From the cell containing the given text, extract its center point as [X, Y] coordinate. 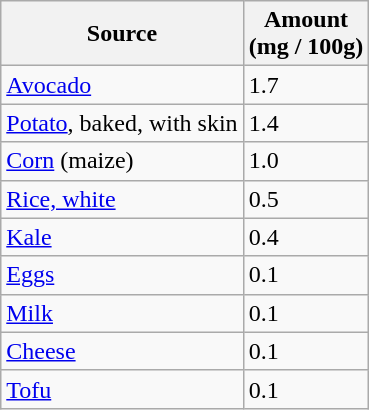
Avocado [122, 85]
Potato, baked, with skin [122, 123]
Cheese [122, 351]
Milk [122, 313]
0.4 [306, 237]
1.4 [306, 123]
1.7 [306, 85]
Eggs [122, 275]
Kale [122, 237]
0.5 [306, 199]
Tofu [122, 389]
1.0 [306, 161]
Source [122, 34]
Rice, white [122, 199]
Amount (mg / 100g) [306, 34]
Corn (maize) [122, 161]
